Identify which cell holds the provided text, then report its (X, Y) central coordinate. 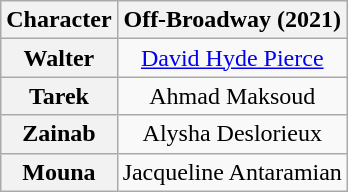
David Hyde Pierce (232, 58)
Off-Broadway (2021) (232, 20)
Tarek (59, 96)
Zainab (59, 134)
Alysha Deslorieux (232, 134)
Mouna (59, 172)
Jacqueline Antaramian (232, 172)
Ahmad Maksoud (232, 96)
Walter (59, 58)
Character (59, 20)
